Return (X, Y) of the center of cell containing provided text 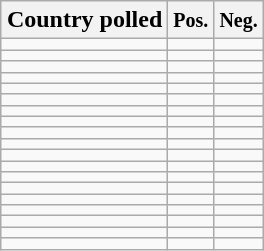
Neg. (238, 20)
Pos. (191, 20)
Country polled (84, 20)
